Return (X, Y) of the center of cell containing provided text 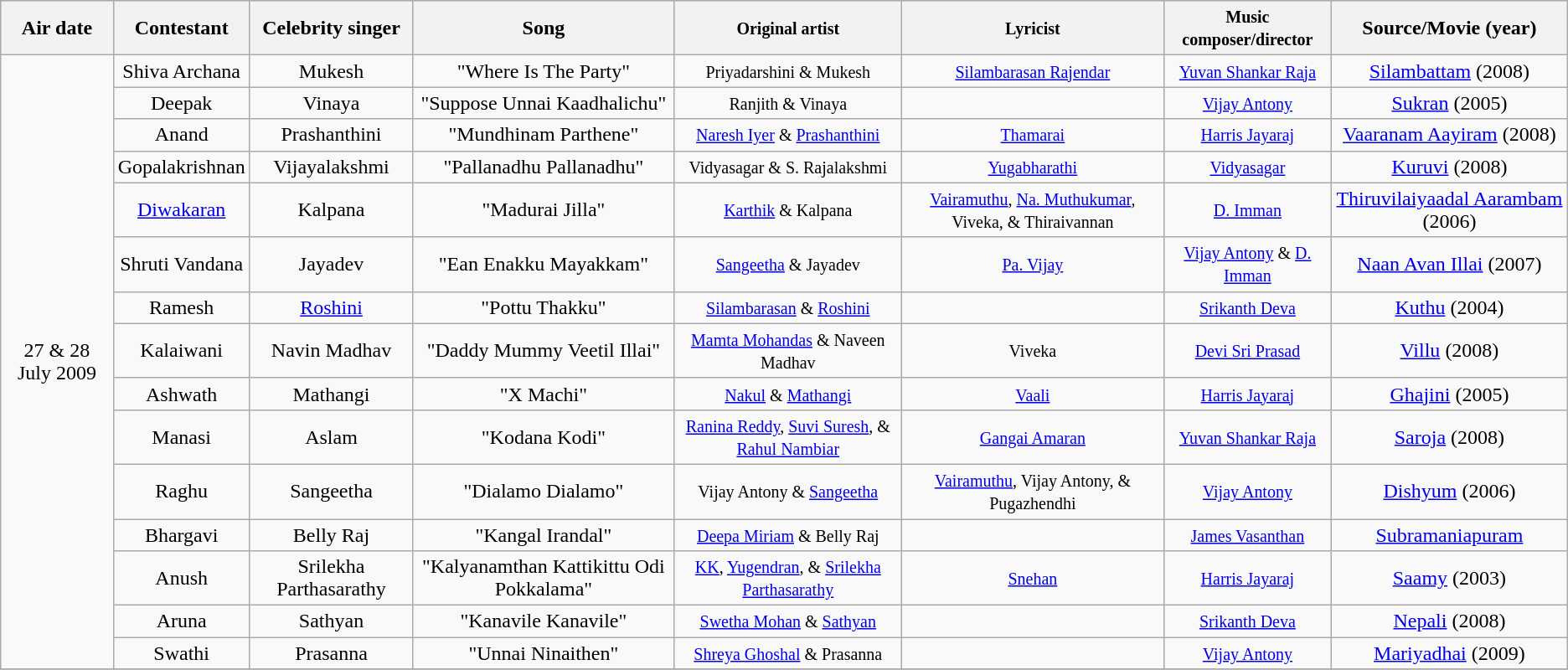
Mariyadhai (2009) (1450, 653)
Vairamuthu, Vijay Antony, & Pugazhendhi (1034, 491)
Diwakaran (181, 209)
Vaali (1034, 394)
Silambarasan Rajendar (1034, 71)
Jayadev (332, 265)
Source/Movie (year) (1450, 28)
Shruti Vandana (181, 265)
Nakul & Mathangi (788, 394)
Naresh Iyer & Prashanthini (788, 135)
Subramaniapuram (1450, 535)
Mathangi (332, 394)
Devi Sri Prasad (1247, 350)
"Kanavile Kanavile" (544, 621)
Lyricist (1034, 28)
Deepak (181, 103)
Shiva Archana (181, 71)
Karthik & Kalpana (788, 209)
Navin Madhav (332, 350)
Swathi (181, 653)
Nepali (2008) (1450, 621)
"Madurai Jilla" (544, 209)
"Unnai Ninaithen" (544, 653)
Prasanna (332, 653)
Sangeetha & Jayadev (788, 265)
"Suppose Unnai Kaadhalichu" (544, 103)
Prashanthini (332, 135)
Anand (181, 135)
Sukran (2005) (1450, 103)
Viveka (1034, 350)
James Vasanthan (1247, 535)
"Where Is The Party" (544, 71)
Ashwath (181, 394)
Vidyasagar & S. Rajalakshmi (788, 167)
Vijay Antony & Sangeetha (788, 491)
Air date (57, 28)
Ramesh (181, 307)
"Kodana Kodi" (544, 437)
Roshini (332, 307)
Sathyan (332, 621)
Vidyasagar (1247, 167)
Saamy (2003) (1450, 578)
Belly Raj (332, 535)
Celebrity singer (332, 28)
"Ean Enakku Mayakkam" (544, 265)
Gopalakrishnan (181, 167)
"X Machi" (544, 394)
Silambarasan & Roshini (788, 307)
Kuthu (2004) (1450, 307)
Ranina Reddy, Suvi Suresh, & Rahul Nambiar (788, 437)
"Kangal Irandal" (544, 535)
Thiruvilaiyaadal Aarambam (2006) (1450, 209)
"Dialamo Dialamo" (544, 491)
Thamarai (1034, 135)
D. Imman (1247, 209)
Dishyum (2006) (1450, 491)
Deepa Miriam & Belly Raj (788, 535)
Original artist (788, 28)
Villu (2008) (1450, 350)
Snehan (1034, 578)
Anush (181, 578)
"Mundhinam Parthene" (544, 135)
Kalaiwani (181, 350)
Priyadarshini & Mukesh (788, 71)
Ranjith & Vinaya (788, 103)
Mukesh (332, 71)
Vairamuthu, Na. Muthukumar, Viveka, & Thiraivannan (1034, 209)
Saroja (2008) (1450, 437)
Pa. Vijay (1034, 265)
Srilekha Parthasarathy (332, 578)
KK, Yugendran, & Srilekha Parthasarathy (788, 578)
Manasi (181, 437)
Swetha Mohan & Sathyan (788, 621)
Bhargavi (181, 535)
"Kalyanamthan Kattikittu Odi Pokkalama" (544, 578)
Sangeetha (332, 491)
Song (544, 28)
Kuruvi (2008) (1450, 167)
"Pallanadhu Pallanadhu" (544, 167)
"Pottu Thakku" (544, 307)
Vijayalakshmi (332, 167)
Silambattam (2008) (1450, 71)
Mamta Mohandas & Naveen Madhav (788, 350)
Shreya Ghoshal & Prasanna (788, 653)
Music composer/director (1247, 28)
Naan Avan Illai (2007) (1450, 265)
Vijay Antony & D. Imman (1247, 265)
Ghajini (2005) (1450, 394)
Kalpana (332, 209)
Contestant (181, 28)
Yugabharathi (1034, 167)
Vaaranam Aayiram (2008) (1450, 135)
Raghu (181, 491)
Gangai Amaran (1034, 437)
"Daddy Mummy Veetil Illai" (544, 350)
Aruna (181, 621)
27 & 28 July 2009 (57, 362)
Vinaya (332, 103)
Aslam (332, 437)
